Capture the cell that displays the provided text and extract its [X, Y] central coordinate. 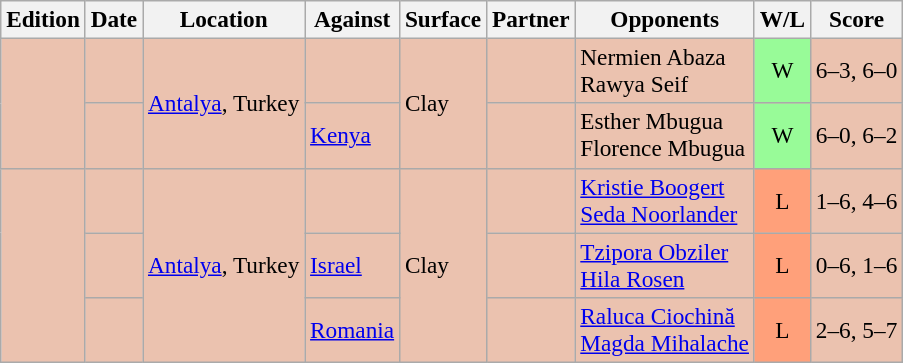
Partner [531, 19]
Romania [352, 330]
Nermien Abaza Rawya Seif [664, 70]
6–0, 6–2 [856, 136]
Opponents [664, 19]
Surface [444, 19]
W/L [782, 19]
Kenya [352, 136]
Israel [352, 264]
Raluca Ciochină Magda Mihalache [664, 330]
Date [114, 19]
2–6, 5–7 [856, 330]
Tzipora Obziler Hila Rosen [664, 264]
Esther Mbugua Florence Mbugua [664, 136]
0–6, 1–6 [856, 264]
6–3, 6–0 [856, 70]
1–6, 4–6 [856, 200]
Score [856, 19]
Edition [44, 19]
Kristie Boogert Seda Noorlander [664, 200]
Against [352, 19]
Location [224, 19]
